Return [x, y] of the center of cell containing provided text 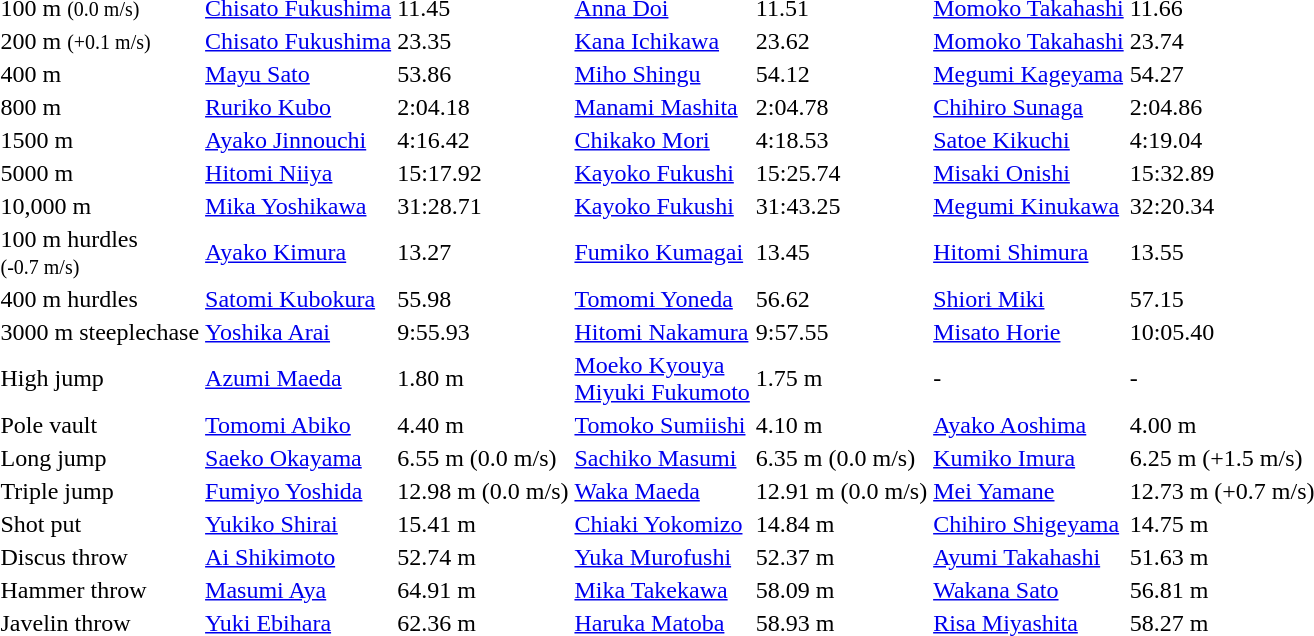
Chihiro Sunaga [1029, 107]
55.98 [483, 299]
4.40 m [483, 425]
12.91 m (0.0 m/s) [841, 491]
Shiori Miki [1029, 299]
Hitomi Niiya [298, 173]
Yoshika Arai [298, 332]
Ai Shikimoto [298, 557]
Masumi Aya [298, 590]
54.12 [841, 74]
Chisato Fukushima [298, 41]
Ayumi Takahashi [1029, 557]
Hitomi Nakamura [662, 332]
Tomomi Yoneda [662, 299]
Mika Yoshikawa [298, 206]
Yuka Murofushi [662, 557]
15:17.92 [483, 173]
14.84 m [841, 524]
Hitomi Shimura [1029, 252]
4.10 m [841, 425]
64.91 m [483, 590]
Saeko Okayama [298, 458]
Mei Yamane [1029, 491]
Sachiko Masumi [662, 458]
52.37 m [841, 557]
23.35 [483, 41]
Ayako Aoshima [1029, 425]
58.09 m [841, 590]
Megumi Kageyama [1029, 74]
9:57.55 [841, 332]
13.27 [483, 252]
Moeko KyouyaMiyuki Fukumoto [662, 378]
15:25.74 [841, 173]
Kana Ichikawa [662, 41]
Miho Shingu [662, 74]
Satomi Kubokura [298, 299]
Kumiko Imura [1029, 458]
Ayako Kimura [298, 252]
Mayu Sato [298, 74]
2:04.78 [841, 107]
53.86 [483, 74]
Mika Takekawa [662, 590]
4:18.53 [841, 140]
6.35 m (0.0 m/s) [841, 458]
- [1029, 378]
Ruriko Kubo [298, 107]
Waka Maeda [662, 491]
Chihiro Shigeyama [1029, 524]
2:04.18 [483, 107]
Tomoko Sumiishi [662, 425]
Megumi Kinukawa [1029, 206]
31:43.25 [841, 206]
Misaki Onishi [1029, 173]
4:16.42 [483, 140]
56.62 [841, 299]
Misato Horie [1029, 332]
23.62 [841, 41]
1.80 m [483, 378]
Ayako Jinnouchi [298, 140]
Yukiko Shirai [298, 524]
52.74 m [483, 557]
Chiaki Yokomizo [662, 524]
Azumi Maeda [298, 378]
13.45 [841, 252]
12.98 m (0.0 m/s) [483, 491]
Chikako Mori [662, 140]
Manami Mashita [662, 107]
31:28.71 [483, 206]
Satoe Kikuchi [1029, 140]
1.75 m [841, 378]
Tomomi Abiko [298, 425]
6.55 m (0.0 m/s) [483, 458]
9:55.93 [483, 332]
15.41 m [483, 524]
Fumiyo Yoshida [298, 491]
Fumiko Kumagai [662, 252]
Wakana Sato [1029, 590]
Momoko Takahashi [1029, 41]
